Provide the [x, y] coordinate of the cell's center where the given text is located.  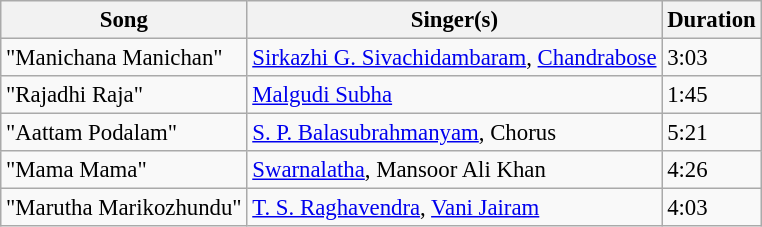
Sirkazhi G. Sivachidambaram, Chandrabose [454, 58]
"Mama Mama" [124, 170]
Malgudi Subha [454, 95]
"Manichana Manichan" [124, 58]
S. P. Balasubrahmanyam, Chorus [454, 133]
Duration [712, 20]
4:26 [712, 170]
4:03 [712, 208]
Song [124, 20]
3:03 [712, 58]
"Rajadhi Raja" [124, 95]
Swarnalatha, Mansoor Ali Khan [454, 170]
T. S. Raghavendra, Vani Jairam [454, 208]
5:21 [712, 133]
"Marutha Marikozhundu" [124, 208]
1:45 [712, 95]
"Aattam Podalam" [124, 133]
Singer(s) [454, 20]
